From the cell containing the given text, extract its center point as [X, Y] coordinate. 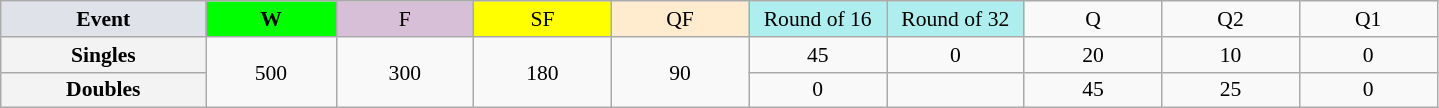
500 [271, 72]
Q1 [1368, 19]
300 [405, 72]
Event [104, 19]
Q2 [1231, 19]
90 [680, 72]
W [271, 19]
180 [543, 72]
SF [543, 19]
Singles [104, 55]
Round of 16 [818, 19]
F [405, 19]
Q [1093, 19]
10 [1231, 55]
Round of 32 [955, 19]
20 [1093, 55]
QF [680, 19]
Doubles [104, 90]
25 [1231, 90]
